Capture the cell that displays the provided text and extract its [x, y] central coordinate. 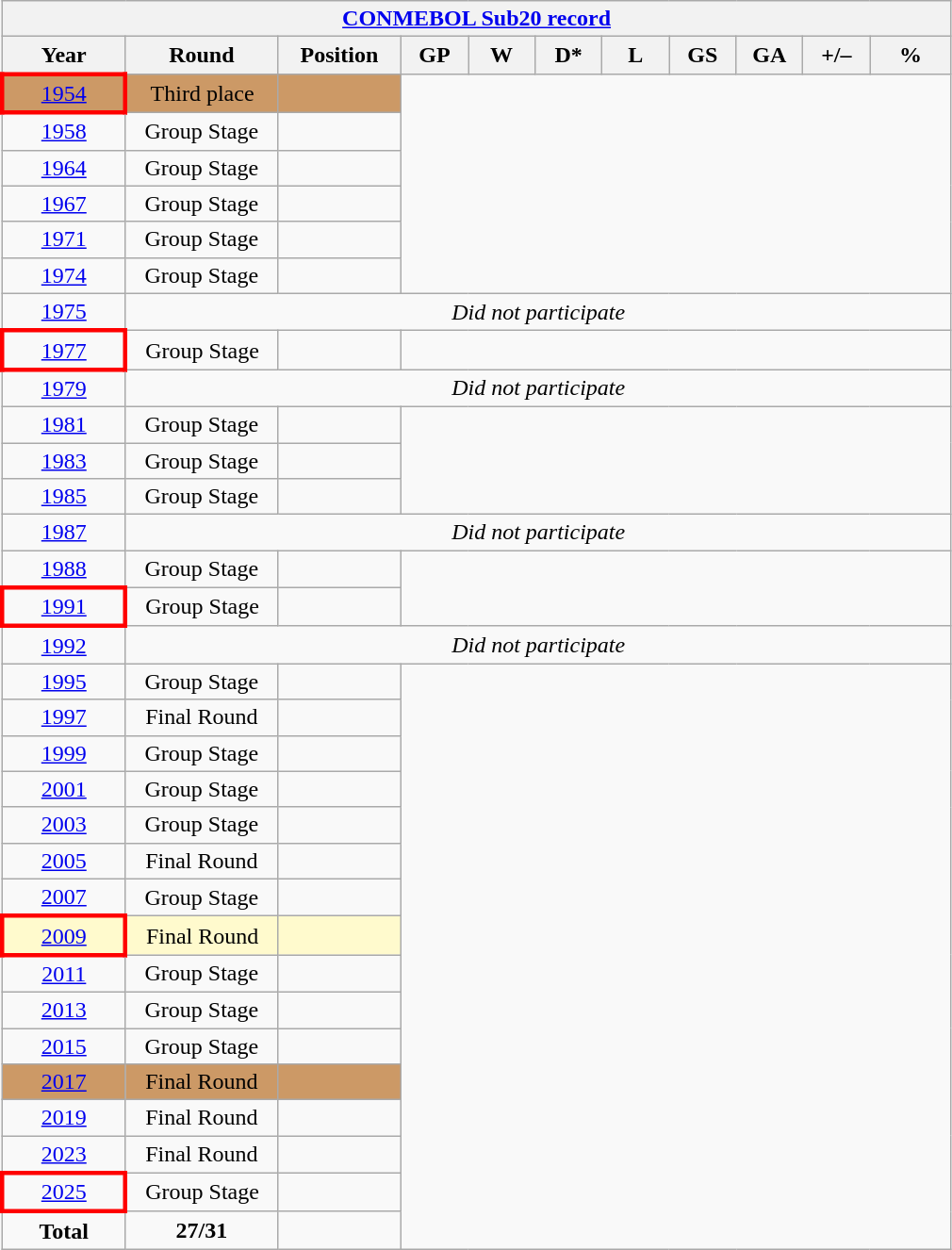
1977 [64, 351]
Position [339, 56]
D* [569, 56]
1954 [64, 92]
1997 [64, 717]
GS [703, 56]
1974 [64, 275]
Year [64, 56]
1983 [64, 461]
1985 [64, 497]
2005 [64, 861]
1991 [64, 607]
GP [434, 56]
2015 [64, 1045]
% [911, 56]
1999 [64, 753]
1992 [64, 645]
2025 [64, 1192]
2019 [64, 1118]
1975 [64, 312]
2013 [64, 1010]
27/31 [202, 1230]
1971 [64, 239]
GA [769, 56]
L [635, 56]
Round [202, 56]
2017 [64, 1082]
1988 [64, 569]
2009 [64, 935]
Total [64, 1230]
2007 [64, 897]
W [501, 56]
+/– [837, 56]
1979 [64, 388]
CONMEBOL Sub20 record [477, 19]
2003 [64, 825]
1987 [64, 533]
1964 [64, 168]
2001 [64, 789]
1995 [64, 682]
1958 [64, 131]
2011 [64, 974]
1981 [64, 424]
2023 [64, 1155]
Third place [202, 92]
1967 [64, 204]
